Detect which cell encompasses the target text, then output its [x, y] center coordinate. 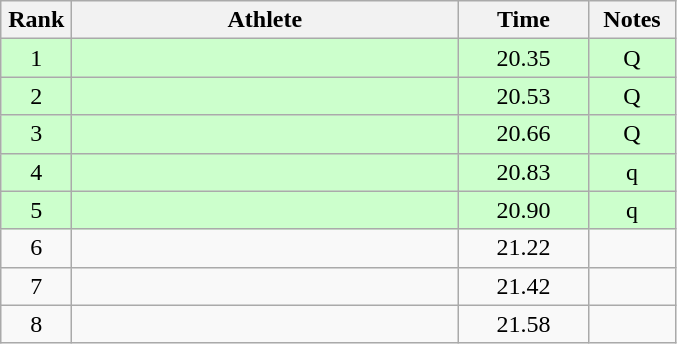
Athlete [265, 20]
Notes [632, 20]
20.53 [524, 96]
20.83 [524, 172]
Rank [36, 20]
20.35 [524, 58]
21.22 [524, 248]
6 [36, 248]
21.42 [524, 286]
20.66 [524, 134]
3 [36, 134]
2 [36, 96]
5 [36, 210]
21.58 [524, 324]
Time [524, 20]
1 [36, 58]
7 [36, 286]
8 [36, 324]
20.90 [524, 210]
4 [36, 172]
